Capture the cell that displays the provided text and extract its (x, y) central coordinate. 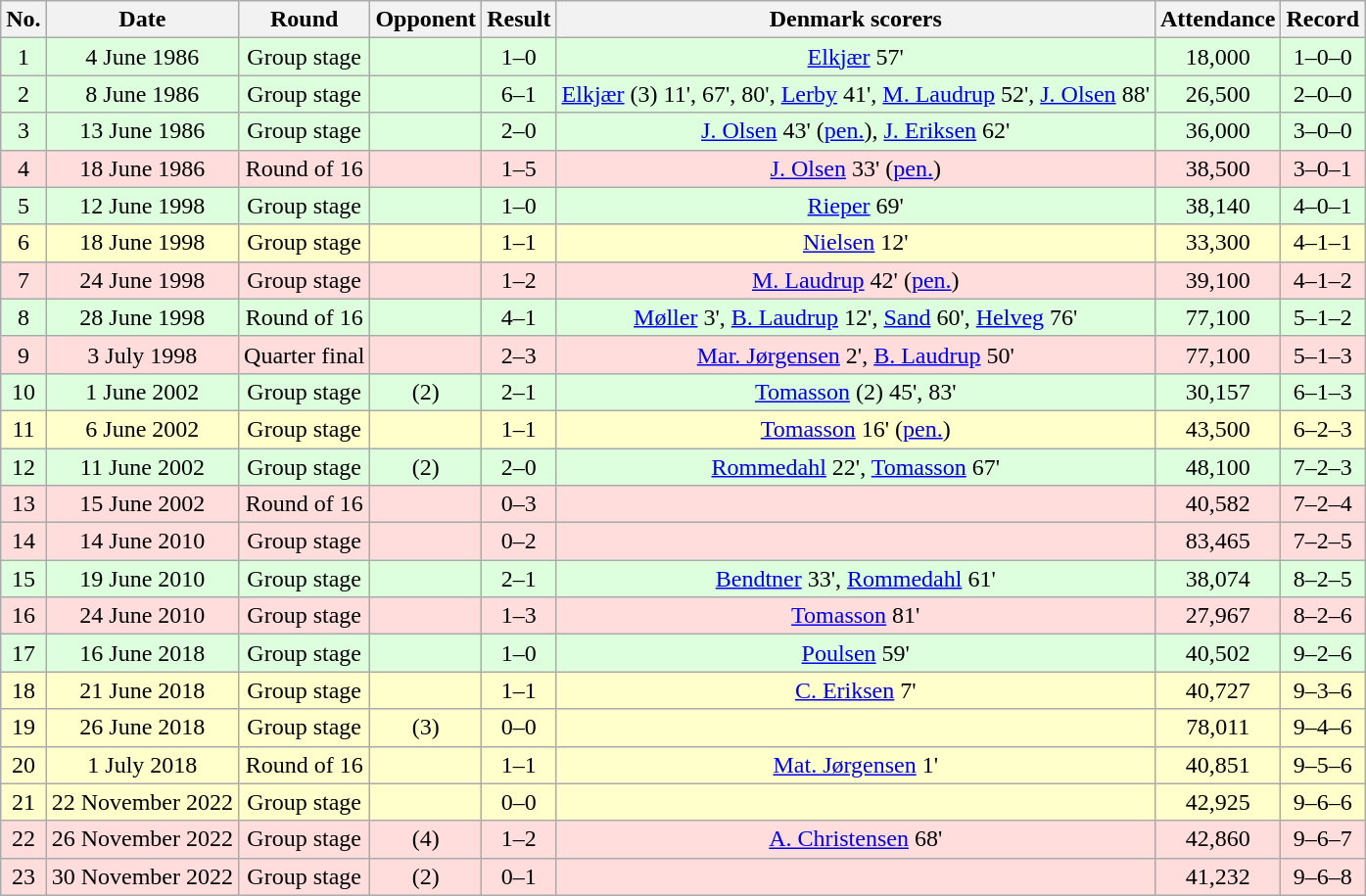
24 June 1998 (142, 280)
Rieper 69' (856, 206)
3–0–0 (1323, 131)
Opponent (426, 20)
18 June 1998 (142, 243)
Date (142, 20)
Bendtner 33', Rommedahl 61' (856, 579)
24 June 2010 (142, 616)
1 July 2018 (142, 765)
19 (24, 728)
40,502 (1217, 653)
26 November 2022 (142, 839)
9–3–6 (1323, 690)
9–5–6 (1323, 765)
78,011 (1217, 728)
11 (24, 429)
4 June 1986 (142, 57)
21 June 2018 (142, 690)
28 June 1998 (142, 317)
Elkjær (3) 11', 67', 80', Lerby 41', M. Laudrup 52', J. Olsen 88' (856, 94)
42,860 (1217, 839)
3 (24, 131)
M. Laudrup 42' (pen.) (856, 280)
21 (24, 802)
8 June 1986 (142, 94)
6 June 2002 (142, 429)
0–2 (519, 542)
42,925 (1217, 802)
36,000 (1217, 131)
27,967 (1217, 616)
Poulsen 59' (856, 653)
16 (24, 616)
Tomasson (2) 45', 83' (856, 392)
Attendance (1217, 20)
Elkjær 57' (856, 57)
83,465 (1217, 542)
1–5 (519, 168)
48,100 (1217, 467)
6–2–3 (1323, 429)
15 June 2002 (142, 504)
6–1–3 (1323, 392)
3–0–1 (1323, 168)
17 (24, 653)
4 (24, 168)
J. Olsen 43' (pen.), J. Eriksen 62' (856, 131)
22 November 2022 (142, 802)
20 (24, 765)
0–1 (519, 876)
3 July 1998 (142, 354)
19 June 2010 (142, 579)
8 (24, 317)
40,582 (1217, 504)
26,500 (1217, 94)
18 June 1986 (142, 168)
14 June 2010 (142, 542)
1–0–0 (1323, 57)
Quarter final (305, 354)
5 (24, 206)
Mat. Jørgensen 1' (856, 765)
14 (24, 542)
2 (24, 94)
15 (24, 579)
9–2–6 (1323, 653)
43,500 (1217, 429)
Rommedahl 22', Tomasson 67' (856, 467)
33,300 (1217, 243)
Møller 3', B. Laudrup 12', Sand 60', Helveg 76' (856, 317)
26 June 2018 (142, 728)
16 June 2018 (142, 653)
6–1 (519, 94)
2–0–0 (1323, 94)
7–2–3 (1323, 467)
10 (24, 392)
5–1–2 (1323, 317)
40,727 (1217, 690)
12 (24, 467)
J. Olsen 33' (pen.) (856, 168)
No. (24, 20)
40,851 (1217, 765)
13 (24, 504)
30 November 2022 (142, 876)
(4) (426, 839)
9–6–8 (1323, 876)
18 (24, 690)
9–6–6 (1323, 802)
8–2–6 (1323, 616)
4–1 (519, 317)
A. Christensen 68' (856, 839)
Nielsen 12' (856, 243)
18,000 (1217, 57)
C. Eriksen 7' (856, 690)
7 (24, 280)
4–0–1 (1323, 206)
7–2–5 (1323, 542)
Tomasson 81' (856, 616)
38,074 (1217, 579)
9–4–6 (1323, 728)
4–1–2 (1323, 280)
12 June 1998 (142, 206)
6 (24, 243)
38,500 (1217, 168)
Tomasson 16' (pen.) (856, 429)
Record (1323, 20)
9–6–7 (1323, 839)
38,140 (1217, 206)
1 (24, 57)
0–3 (519, 504)
(3) (426, 728)
41,232 (1217, 876)
1 June 2002 (142, 392)
7–2–4 (1323, 504)
Mar. Jørgensen 2', B. Laudrup 50' (856, 354)
Result (519, 20)
5–1–3 (1323, 354)
30,157 (1217, 392)
4–1–1 (1323, 243)
8–2–5 (1323, 579)
Denmark scorers (856, 20)
9 (24, 354)
39,100 (1217, 280)
Round (305, 20)
13 June 1986 (142, 131)
23 (24, 876)
11 June 2002 (142, 467)
2–3 (519, 354)
22 (24, 839)
1–3 (519, 616)
